Output the [X, Y] coordinate of the center of the cell containing the given text.  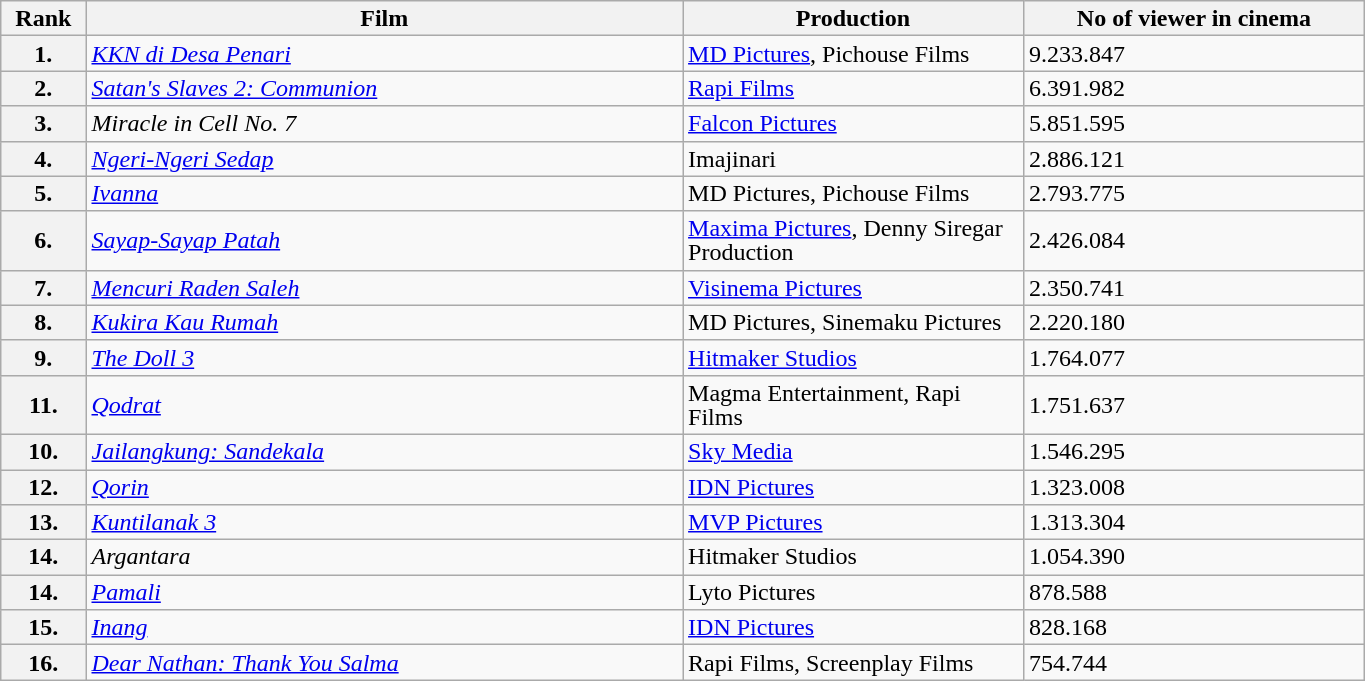
5. [44, 194]
1.054.390 [1194, 558]
Ngeri-Ngeri Sedap [384, 158]
2.426.084 [1194, 240]
MVP Pictures [854, 522]
Film [384, 18]
9.233.847 [1194, 54]
Jailangkung: Sandekala [384, 452]
6.391.982 [1194, 88]
8. [44, 322]
Inang [384, 628]
Sayap-Sayap Patah [384, 240]
12. [44, 488]
2.220.180 [1194, 322]
Qorin [384, 488]
2.350.741 [1194, 288]
1. [44, 54]
Lyto Pictures [854, 592]
1.323.008 [1194, 488]
Production [854, 18]
2.886.121 [1194, 158]
Visinema Pictures [854, 288]
828.168 [1194, 628]
5.851.595 [1194, 124]
Pamali [384, 592]
3. [44, 124]
Falcon Pictures [854, 124]
1.546.295 [1194, 452]
Rank [44, 18]
Satan's Slaves 2: Communion [384, 88]
Sky Media [854, 452]
Qodrat [384, 404]
Kukira Kau Rumah [384, 322]
878.588 [1194, 592]
Rapi Films, Screenplay Films [854, 662]
7. [44, 288]
Miracle in Cell No. 7 [384, 124]
9. [44, 358]
Imajinari [854, 158]
15. [44, 628]
Dear Nathan: Thank You Salma [384, 662]
2.793.775 [1194, 194]
KKN di Desa Penari [384, 54]
The Doll 3 [384, 358]
No of viewer in cinema [1194, 18]
4. [44, 158]
Ivanna [384, 194]
10. [44, 452]
1.764.077 [1194, 358]
754.744 [1194, 662]
1.751.637 [1194, 404]
Maxima Pictures, Denny Siregar Production [854, 240]
Argantara [384, 558]
6. [44, 240]
13. [44, 522]
11. [44, 404]
Magma Entertainment, Rapi Films [854, 404]
1.313.304 [1194, 522]
MD Pictures, Sinemaku Pictures [854, 322]
Rapi Films [854, 88]
16. [44, 662]
Kuntilanak 3 [384, 522]
Mencuri Raden Saleh [384, 288]
2. [44, 88]
